Search for the cell housing the specified text and yield its (x, y) center coordinate. 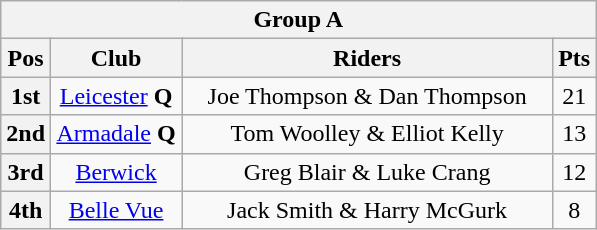
Belle Vue (116, 210)
3rd (26, 172)
Greg Blair & Luke Crang (368, 172)
8 (574, 210)
12 (574, 172)
21 (574, 96)
Leicester Q (116, 96)
Riders (368, 58)
Tom Woolley & Elliot Kelly (368, 134)
2nd (26, 134)
Jack Smith & Harry McGurk (368, 210)
13 (574, 134)
Club (116, 58)
Joe Thompson & Dan Thompson (368, 96)
1st (26, 96)
Group A (298, 20)
Armadale Q (116, 134)
Pos (26, 58)
Berwick (116, 172)
Pts (574, 58)
4th (26, 210)
